Find where the given text appears and provide that cell's center as [X, Y] coordinate. 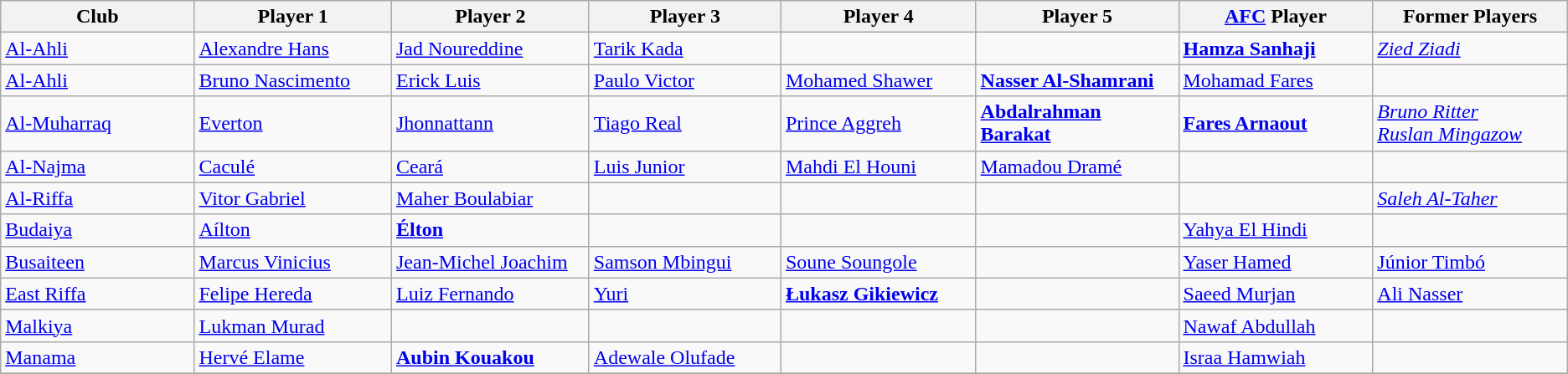
Al-Najma [97, 167]
Player 1 [293, 17]
Mahdi El Houni [878, 167]
Al-Muharraq [97, 124]
Jad Noureddine [490, 49]
Yuri [685, 294]
Mamadou Dramé [1077, 167]
Felipe Hereda [293, 294]
Luiz Fernando [490, 294]
Maher Boulabiar [490, 198]
Lukman Murad [293, 325]
Jean-Michel Joachim [490, 262]
AFC Player [1276, 17]
Mohamed Shawer [878, 80]
Player 2 [490, 17]
Yahya El Hindi [1276, 230]
Prince Aggreh [878, 124]
Saeed Murjan [1276, 294]
Alexandre Hans [293, 49]
Aílton [293, 230]
Bruno Ritter Ruslan Mingazow [1470, 124]
Soune Soungole [878, 262]
Élton [490, 230]
Ali Nasser [1470, 294]
Player 3 [685, 17]
Budaiya [97, 230]
Łukasz Gikiewicz [878, 294]
Club [97, 17]
Fares Arnaout [1276, 124]
Everton [293, 124]
Nawaf Abdullah [1276, 325]
Player 5 [1077, 17]
Player 4 [878, 17]
Luis Junior [685, 167]
Manama [97, 357]
Israa Hamwiah [1276, 357]
Marcus Vinicius [293, 262]
Bruno Nascimento [293, 80]
East Riffa [97, 294]
Júnior Timbó [1470, 262]
Mohamad Fares [1276, 80]
Hervé Elame [293, 357]
Vitor Gabriel [293, 198]
Zied Ziadi [1470, 49]
Former Players [1470, 17]
Abdalrahman Barakat [1077, 124]
Tarik Kada [685, 49]
Adewale Olufade [685, 357]
Jhonnattann [490, 124]
Paulo Victor [685, 80]
Aubin Kouakou [490, 357]
Tiago Real [685, 124]
Hamza Sanhaji [1276, 49]
Samson Mbingui [685, 262]
Malkiya [97, 325]
Yaser Hamed [1276, 262]
Al-Riffa [97, 198]
Caculé [293, 167]
Erick Luis [490, 80]
Saleh Al-Taher [1470, 198]
Ceará [490, 167]
Busaiteen [97, 262]
Nasser Al-Shamrani [1077, 80]
